Return the [X, Y] coordinate for the center point of the cell that contains the specified text.  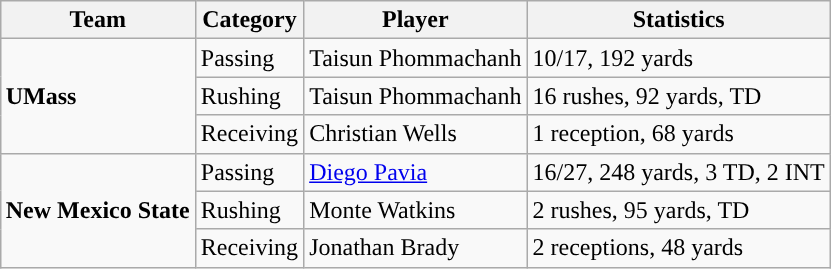
Christian Wells [416, 134]
Team [98, 20]
16/27, 248 yards, 3 TD, 2 INT [678, 172]
10/17, 192 yards [678, 58]
Jonathan Brady [416, 248]
Statistics [678, 20]
Category [249, 20]
1 reception, 68 yards [678, 134]
New Mexico State [98, 210]
UMass [98, 96]
16 rushes, 92 yards, TD [678, 96]
Monte Watkins [416, 210]
Diego Pavia [416, 172]
Player [416, 20]
2 receptions, 48 yards [678, 248]
2 rushes, 95 yards, TD [678, 210]
